Determine the [X, Y] coordinate at the center of the cell enclosing the given text.  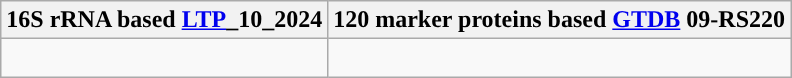
16S rRNA based LTP_10_2024 [164, 20]
120 marker proteins based GTDB 09-RS220 [560, 20]
